Extract the (x, y) coordinate from the center of the cell holding the provided text.  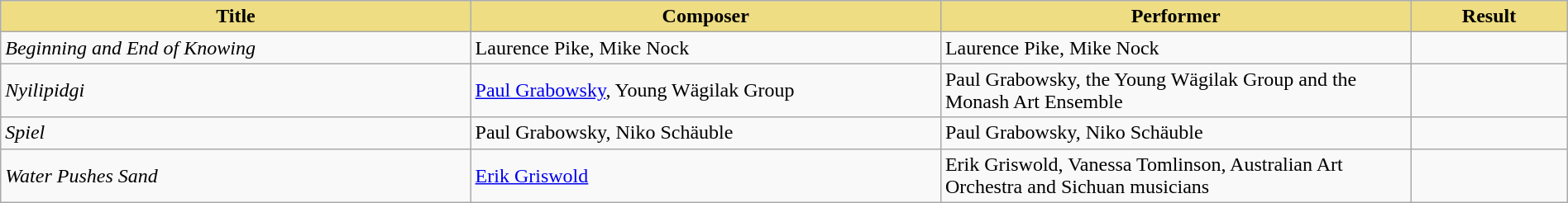
Water Pushes Sand (236, 175)
Erik Griswold (705, 175)
Beginning and End of Knowing (236, 48)
Paul Grabowsky, the Young Wägilak Group and the Monash Art Ensemble (1175, 91)
Nyilipidgi (236, 91)
Spiel (236, 133)
Paul Grabowsky, Young Wägilak Group (705, 91)
Erik Griswold, Vanessa Tomlinson, Australian Art Orchestra and Sichuan musicians (1175, 175)
Composer (705, 17)
Result (1489, 17)
Title (236, 17)
Performer (1175, 17)
